For the text-containing cell, return its midpoint in [X, Y] coordinate format. 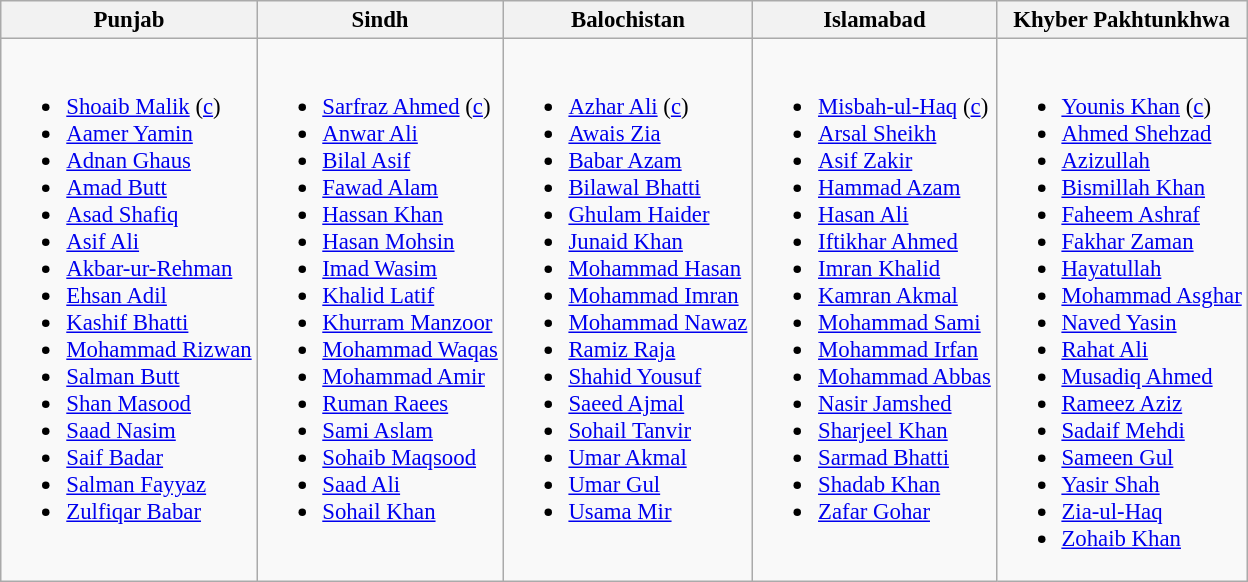
Islamabad [874, 20]
Balochistan [628, 20]
Punjab [129, 20]
Khyber Pakhtunkhwa [1122, 20]
Sindh [380, 20]
